Return [X, Y] of the center of cell containing provided text 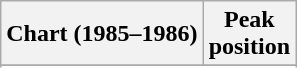
Peakposition [249, 34]
Chart (1985–1986) [102, 34]
